Determine the (X, Y) coordinate at the center of the cell enclosing the given text.  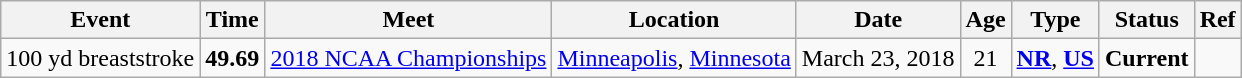
Location (674, 20)
49.69 (232, 58)
Current (1146, 58)
21 (986, 58)
Minneapolis, Minnesota (674, 58)
Age (986, 20)
2018 NCAA Championships (408, 58)
Meet (408, 20)
Time (232, 20)
Ref (1218, 20)
100 yd breaststroke (100, 58)
NR, US (1055, 58)
Type (1055, 20)
Status (1146, 20)
Event (100, 20)
Date (878, 20)
March 23, 2018 (878, 58)
